Capture the cell that displays the provided text and extract its [x, y] central coordinate. 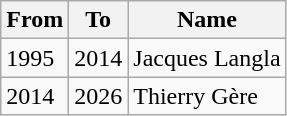
Name [207, 20]
Thierry Gère [207, 96]
From [35, 20]
To [98, 20]
Jacques Langla [207, 58]
2026 [98, 96]
1995 [35, 58]
